Return the [X, Y] coordinate for the center point of the cell that contains the specified text.  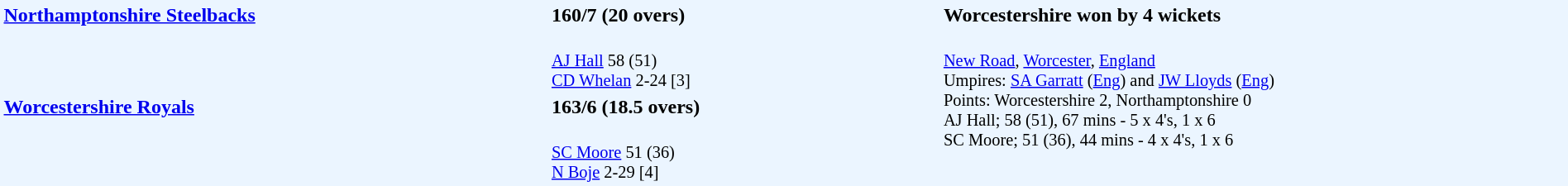
Worcestershire won by 4 wickets [1254, 15]
Worcestershire Royals [275, 139]
160/7 (20 overs) [744, 15]
163/6 (18.5 overs) [744, 107]
SC Moore 51 (36) N Boje 2-29 [4] [744, 152]
AJ Hall 58 (51) CD Whelan 2-24 [3] [744, 61]
Northamptonshire Steelbacks [275, 47]
